From the cell containing the given text, extract its center point as [x, y] coordinate. 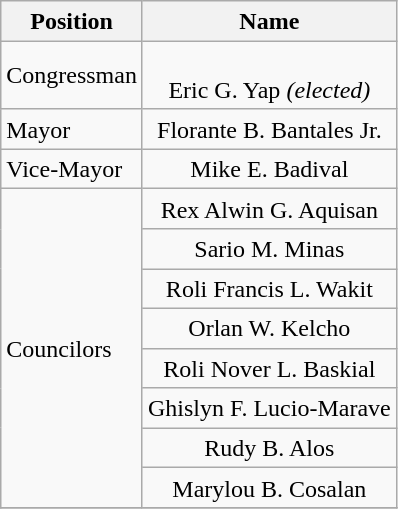
Vice-Mayor [72, 169]
Roli Nover L. Baskial [269, 368]
Roli Francis L. Wakit [269, 289]
Congressman [72, 76]
Name [269, 21]
Rex Alwin G. Aquisan [269, 209]
Mike E. Badival [269, 169]
Florante B. Bantales Jr. [269, 129]
Sario M. Minas [269, 249]
Ghislyn F. Lucio-Marave [269, 408]
Eric G. Yap (elected) [269, 76]
Councilors [72, 348]
Mayor [72, 129]
Orlan W. Kelcho [269, 328]
Rudy B. Alos [269, 448]
Marylou B. Cosalan [269, 488]
Position [72, 21]
